Locate the cell with the specified text and output its (x, y) center coordinate. 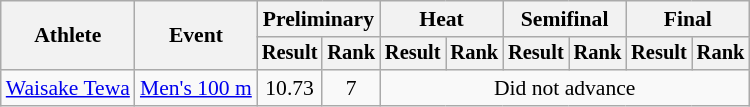
Final (688, 19)
Waisake Tewa (68, 88)
7 (351, 88)
Did not advance (564, 88)
10.73 (290, 88)
Semifinal (564, 19)
Men's 100 m (196, 88)
Heat (442, 19)
Athlete (68, 36)
Preliminary (318, 19)
Event (196, 36)
